Determine the (X, Y) coordinate at the center of the cell enclosing the given text.  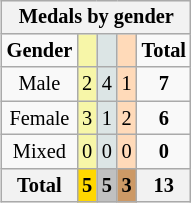
Medals by gender (96, 17)
4 (107, 84)
Gender (40, 51)
7 (164, 84)
13 (164, 185)
Female (40, 118)
Male (40, 84)
6 (164, 118)
Mixed (40, 152)
